Find where the given text appears and provide that cell's center as [x, y] coordinate. 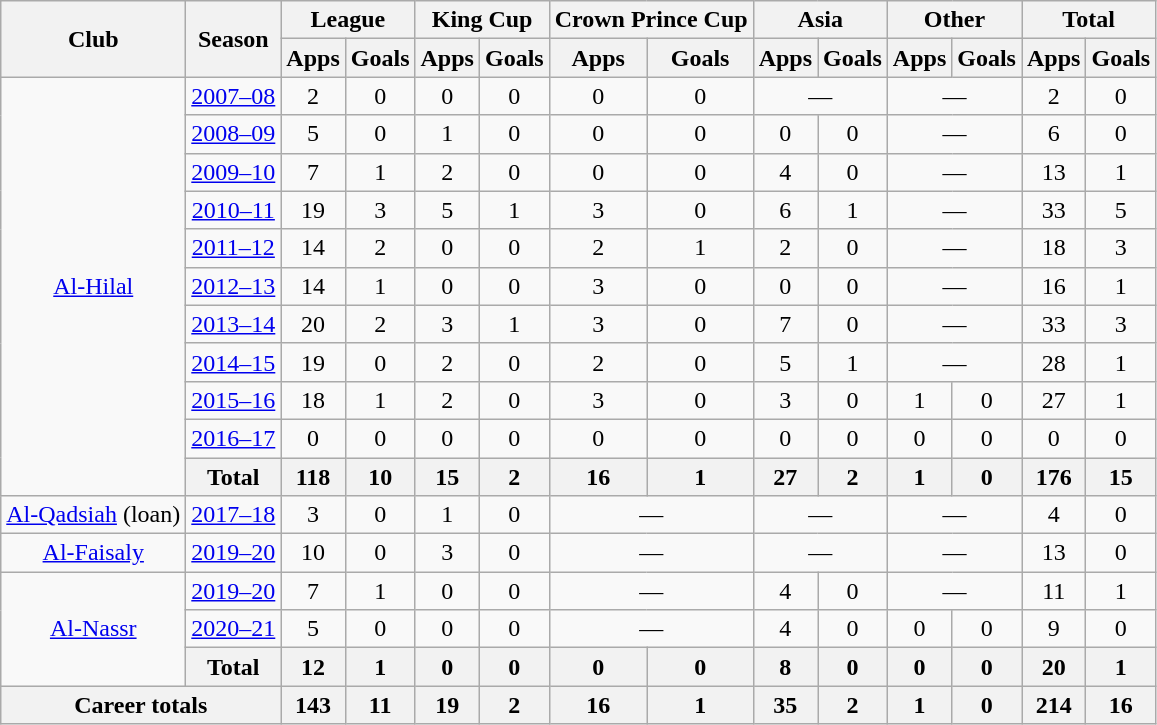
2015–16 [234, 400]
King Cup [482, 20]
12 [313, 667]
2012–13 [234, 286]
176 [1054, 477]
Al-Qadsiah (loan) [94, 515]
2010–11 [234, 210]
2007–08 [234, 96]
Al-Nassr [94, 629]
Season [234, 39]
League [348, 20]
2009–10 [234, 172]
Al-Faisaly [94, 553]
2011–12 [234, 248]
Al-Hilal [94, 286]
2013–14 [234, 324]
9 [1054, 629]
214 [1054, 705]
Crown Prince Cup [651, 20]
Asia [820, 20]
28 [1054, 362]
8 [785, 667]
2017–18 [234, 515]
2016–17 [234, 438]
2008–09 [234, 134]
2014–15 [234, 362]
118 [313, 477]
2020–21 [234, 629]
35 [785, 705]
Other [954, 20]
143 [313, 705]
Career totals [141, 705]
Club [94, 39]
